Return the (X, Y) coordinate for the center point of the cell that contains the specified text.  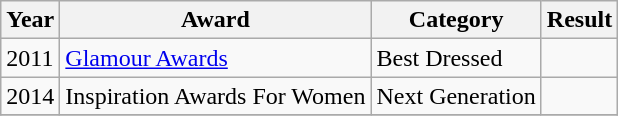
Category (456, 20)
Award (216, 20)
Next Generation (456, 96)
2014 (30, 96)
Result (579, 20)
Best Dressed (456, 58)
Inspiration Awards For Women (216, 96)
Glamour Awards (216, 58)
2011 (30, 58)
Year (30, 20)
